Locate the cell with the specified text and output its [x, y] center coordinate. 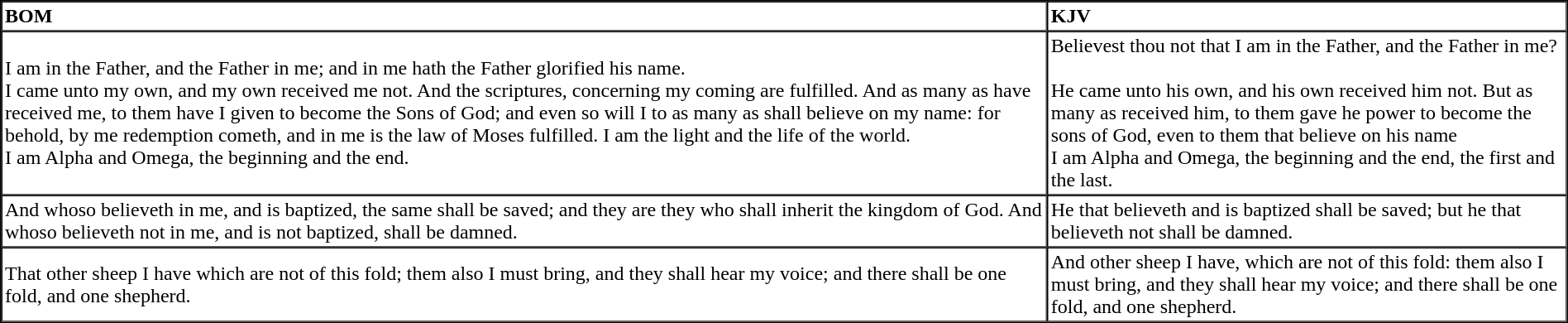
BOM [524, 17]
He that believeth and is baptized shall be saved; but he that believeth not shall be damned. [1307, 222]
KJV [1307, 17]
